Identify which cell holds the provided text, then report its [X, Y] central coordinate. 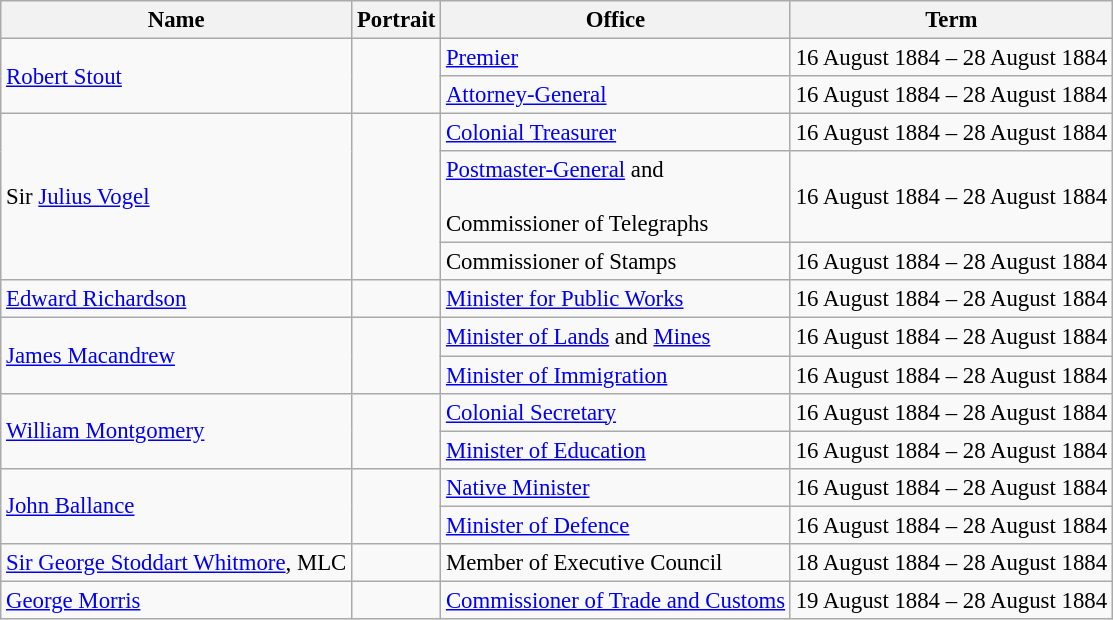
Sir Julius Vogel [176, 198]
18 August 1884 – 28 August 1884 [951, 563]
Edward Richardson [176, 299]
Colonial Treasurer [616, 133]
Name [176, 20]
Commissioner of Stamps [616, 262]
Term [951, 20]
Minister of Education [616, 450]
John Ballance [176, 506]
Commissioner of Trade and Customs [616, 600]
Portrait [396, 20]
Native Minister [616, 487]
Postmaster-General and Commissioner of Telegraphs [616, 197]
James Macandrew [176, 356]
George Morris [176, 600]
Attorney-General [616, 95]
Minister for Public Works [616, 299]
Minister of Defence [616, 525]
Minister of Immigration [616, 375]
19 August 1884 – 28 August 1884 [951, 600]
Colonial Secretary [616, 412]
Robert Stout [176, 76]
Premier [616, 58]
Sir George Stoddart Whitmore, MLC [176, 563]
Minister of Lands and Mines [616, 337]
William Montgomery [176, 430]
Member of Executive Council [616, 563]
Office [616, 20]
